Find where the given text appears and provide that cell's center as (x, y) coordinate. 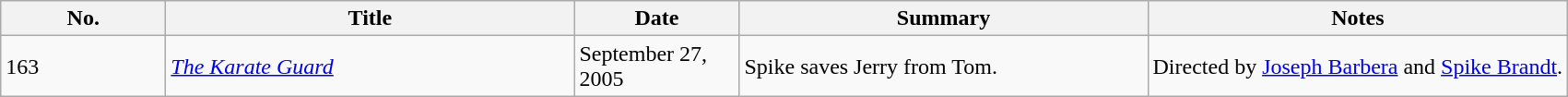
Title (371, 18)
The Karate Guard (371, 67)
Summary (944, 18)
Notes (1358, 18)
Spike saves Jerry from Tom. (944, 67)
Directed by Joseph Barbera and Spike Brandt. (1358, 67)
163 (83, 67)
No. (83, 18)
Date (656, 18)
September 27, 2005 (656, 67)
